Search for the cell housing the specified text and yield its (X, Y) center coordinate. 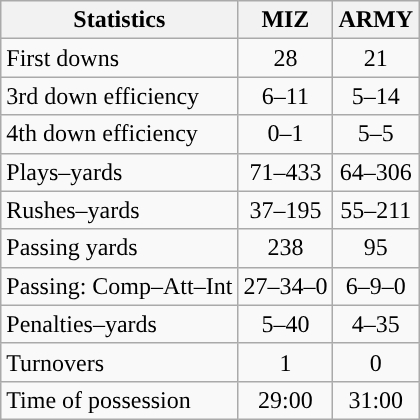
Penalties–yards (120, 324)
5–40 (286, 324)
55–211 (376, 210)
4th down efficiency (120, 134)
0–1 (286, 134)
Plays–yards (120, 172)
5–5 (376, 134)
1 (286, 362)
37–195 (286, 210)
28 (286, 58)
31:00 (376, 400)
First downs (120, 58)
0 (376, 362)
Statistics (120, 20)
71–433 (286, 172)
95 (376, 248)
MIZ (286, 20)
Rushes–yards (120, 210)
Passing yards (120, 248)
Passing: Comp–Att–Int (120, 286)
3rd down efficiency (120, 96)
ARMY (376, 20)
238 (286, 248)
6–11 (286, 96)
21 (376, 58)
27–34–0 (286, 286)
6–9–0 (376, 286)
29:00 (286, 400)
Time of possession (120, 400)
Turnovers (120, 362)
5–14 (376, 96)
64–306 (376, 172)
4–35 (376, 324)
